Scan for the cell matching the given text and deliver its [X, Y] coordinate at center. 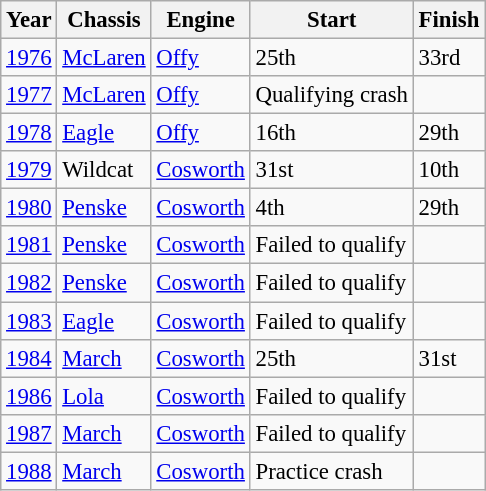
10th [448, 170]
Finish [448, 20]
1978 [29, 133]
1979 [29, 170]
1977 [29, 95]
1988 [29, 471]
16th [332, 133]
Year [29, 20]
Engine [200, 20]
4th [332, 208]
1984 [29, 358]
Chassis [104, 20]
1980 [29, 208]
1976 [29, 58]
1987 [29, 433]
Practice crash [332, 471]
1983 [29, 321]
Wildcat [104, 170]
Qualifying crash [332, 95]
1986 [29, 396]
33rd [448, 58]
1982 [29, 283]
Lola [104, 396]
1981 [29, 245]
Start [332, 20]
